Detect which cell encompasses the target text, then output its [x, y] center coordinate. 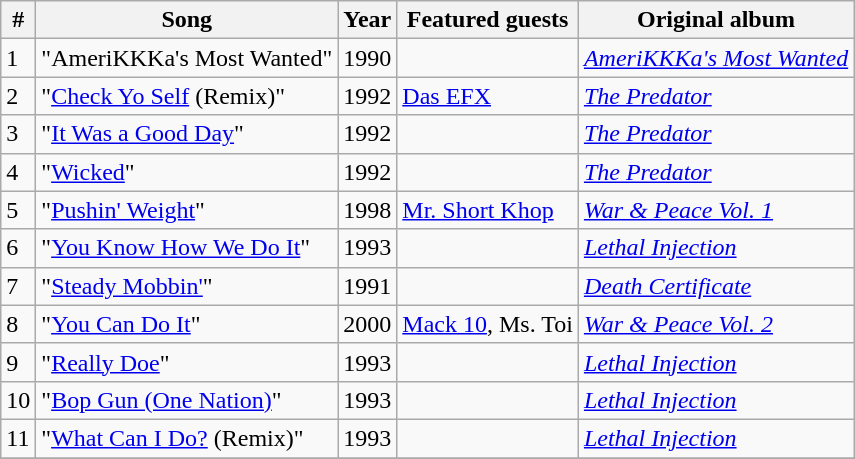
"You Can Do It" [187, 324]
Death Certificate [716, 286]
"Steady Mobbin'" [187, 286]
Das EFX [488, 96]
"AmeriKKKa's Most Wanted" [187, 58]
5 [18, 210]
Year [368, 20]
9 [18, 362]
Song [187, 20]
"What Can I Do? (Remix)" [187, 438]
1 [18, 58]
1990 [368, 58]
# [18, 20]
2000 [368, 324]
3 [18, 134]
"You Know How We Do It" [187, 248]
1991 [368, 286]
Original album [716, 20]
War & Peace Vol. 2 [716, 324]
Featured guests [488, 20]
6 [18, 248]
8 [18, 324]
Mack 10, Ms. Toi [488, 324]
"It Was a Good Day" [187, 134]
7 [18, 286]
War & Peace Vol. 1 [716, 210]
1998 [368, 210]
"Check Yo Self (Remix)" [187, 96]
11 [18, 438]
Mr. Short Khop [488, 210]
10 [18, 400]
"Wicked" [187, 172]
"Pushin' Weight" [187, 210]
"Bop Gun (One Nation)" [187, 400]
2 [18, 96]
4 [18, 172]
"Really Doe" [187, 362]
AmeriKKKa's Most Wanted [716, 58]
